For the text-containing cell, return its midpoint in (x, y) coordinate format. 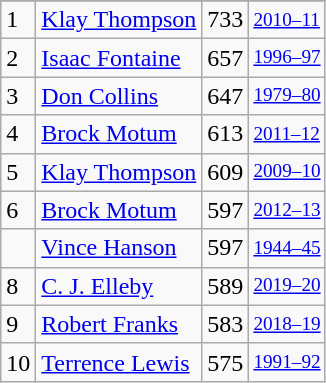
9 (18, 324)
575 (226, 362)
3 (18, 96)
Vince Hanson (119, 248)
657 (226, 58)
2011–12 (287, 134)
609 (226, 172)
733 (226, 20)
583 (226, 324)
4 (18, 134)
Terrence Lewis (119, 362)
1979–80 (287, 96)
1944–45 (287, 248)
Robert Franks (119, 324)
2018–19 (287, 324)
589 (226, 286)
6 (18, 210)
Isaac Fontaine (119, 58)
647 (226, 96)
10 (18, 362)
613 (226, 134)
2009–10 (287, 172)
2012–13 (287, 210)
1 (18, 20)
2019–20 (287, 286)
Don Collins (119, 96)
1996–97 (287, 58)
2010–11 (287, 20)
2 (18, 58)
1991–92 (287, 362)
8 (18, 286)
C. J. Elleby (119, 286)
5 (18, 172)
